For the text-containing cell, return its midpoint in (x, y) coordinate format. 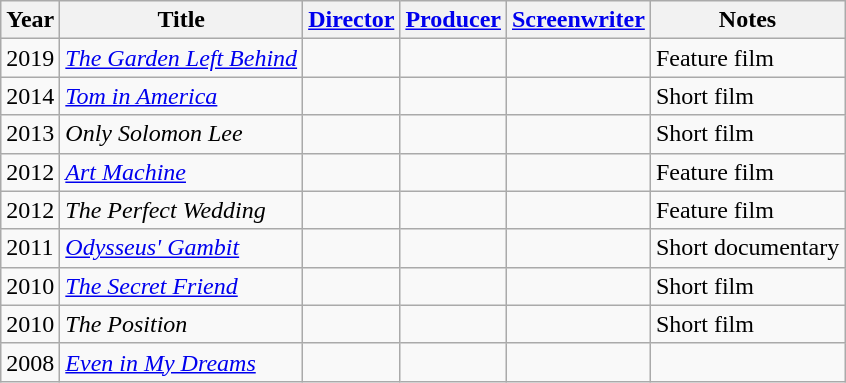
Notes (747, 20)
2014 (30, 96)
Odysseus' Gambit (182, 248)
Producer (454, 20)
Art Machine (182, 172)
Screenwriter (578, 20)
2019 (30, 58)
Even in My Dreams (182, 362)
2008 (30, 362)
2011 (30, 248)
Year (30, 20)
Short documentary (747, 248)
Tom in America (182, 96)
The Secret Friend (182, 286)
Title (182, 20)
The Perfect Wedding (182, 210)
The Garden Left Behind (182, 58)
Director (352, 20)
The Position (182, 324)
Only Solomon Lee (182, 134)
2013 (30, 134)
